Scan for the cell matching the given text and deliver its (x, y) coordinate at center. 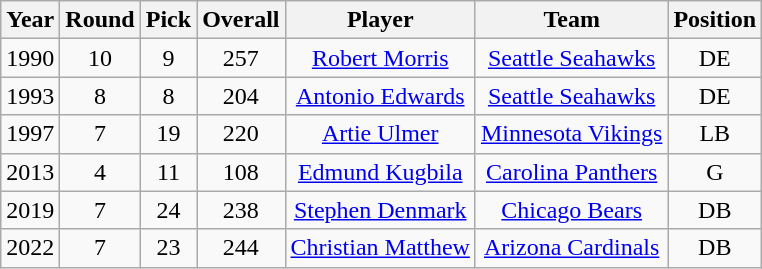
1997 (30, 134)
Robert Morris (380, 58)
Stephen Denmark (380, 210)
11 (168, 172)
G (715, 172)
4 (100, 172)
Year (30, 20)
Antonio Edwards (380, 96)
Christian Matthew (380, 248)
2022 (30, 248)
Minnesota Vikings (572, 134)
Edmund Kugbila (380, 172)
23 (168, 248)
10 (100, 58)
Position (715, 20)
257 (241, 58)
220 (241, 134)
Carolina Panthers (572, 172)
Overall (241, 20)
238 (241, 210)
2019 (30, 210)
1990 (30, 58)
Artie Ulmer (380, 134)
Player (380, 20)
204 (241, 96)
Pick (168, 20)
1993 (30, 96)
LB (715, 134)
108 (241, 172)
Team (572, 20)
Round (100, 20)
24 (168, 210)
244 (241, 248)
9 (168, 58)
19 (168, 134)
Chicago Bears (572, 210)
Arizona Cardinals (572, 248)
2013 (30, 172)
